For the text-containing cell, return its midpoint in [X, Y] coordinate format. 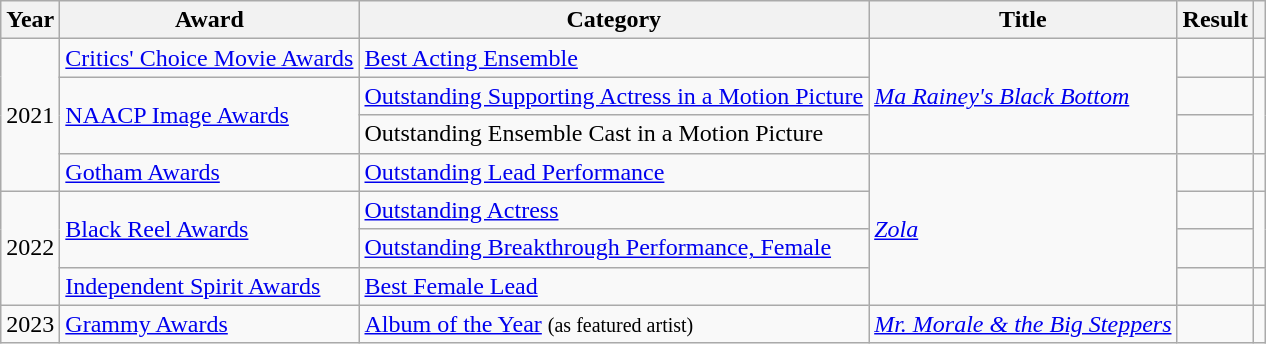
2021 [30, 115]
Award [210, 20]
Black Reel Awards [210, 229]
Zola [1023, 229]
Album of the Year (as featured artist) [614, 324]
Outstanding Ensemble Cast in a Motion Picture [614, 134]
Outstanding Actress [614, 210]
Gotham Awards [210, 172]
Category [614, 20]
Title [1023, 20]
Critics' Choice Movie Awards [210, 58]
Outstanding Breakthrough Performance, Female [614, 248]
Best Female Lead [614, 286]
Result [1215, 20]
2022 [30, 248]
Outstanding Supporting Actress in a Motion Picture [614, 96]
NAACP Image Awards [210, 115]
2023 [30, 324]
Ma Rainey's Black Bottom [1023, 96]
Independent Spirit Awards [210, 286]
Mr. Morale & the Big Steppers [1023, 324]
Year [30, 20]
Best Acting Ensemble [614, 58]
Grammy Awards [210, 324]
Outstanding Lead Performance [614, 172]
